Return the (X, Y) coordinate for the center point of the cell that contains the specified text.  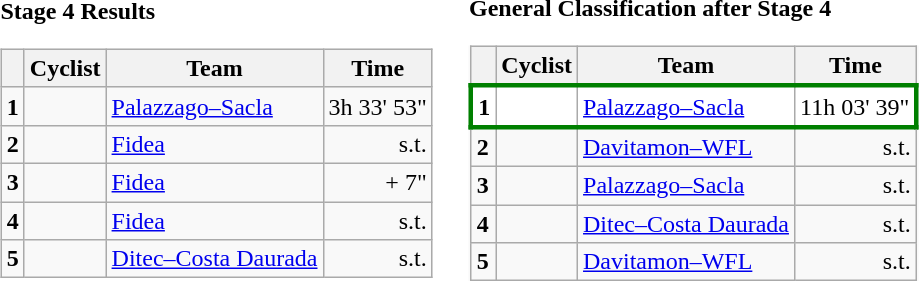
11h 03' 39" (855, 106)
3h 33' 53" (378, 106)
+ 7" (378, 182)
